Identify which cell holds the provided text, then report its [x, y] central coordinate. 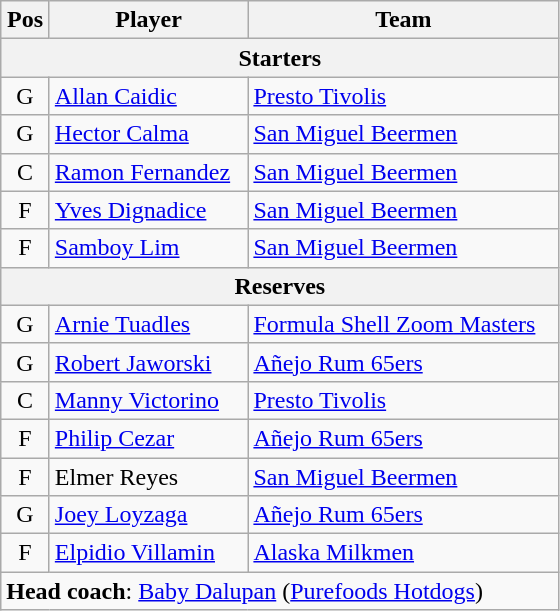
Philip Cezar [148, 438]
Team [404, 20]
Head coach: Baby Dalupan (Purefoods Hotdogs) [280, 591]
Hector Calma [148, 134]
Joey Loyzaga [148, 515]
Ramon Fernandez [148, 172]
Pos [26, 20]
Arnie Tuadles [148, 324]
Robert Jaworski [148, 362]
Elpidio Villamin [148, 553]
Manny Victorino [148, 400]
Reserves [280, 286]
Alaska Milkmen [404, 553]
Allan Caidic [148, 96]
Yves Dignadice [148, 210]
Player [148, 20]
Starters [280, 58]
Formula Shell Zoom Masters [404, 324]
Elmer Reyes [148, 477]
Samboy Lim [148, 248]
